Provide the [x, y] coordinate of the cell's center where the given text is located.  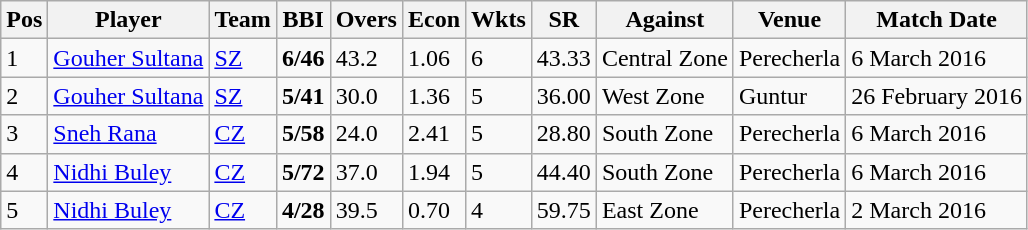
2.41 [434, 134]
30.0 [366, 96]
1.06 [434, 58]
39.5 [366, 210]
1.36 [434, 96]
West Zone [664, 96]
BBI [303, 20]
3 [24, 134]
Player [128, 20]
2 March 2016 [937, 210]
Pos [24, 20]
Match Date [937, 20]
28.80 [564, 134]
Against [664, 20]
Overs [366, 20]
Econ [434, 20]
SR [564, 20]
2 [24, 96]
0.70 [434, 210]
44.40 [564, 172]
1 [24, 58]
Sneh Rana [128, 134]
4/28 [303, 210]
5/58 [303, 134]
43.2 [366, 58]
59.75 [564, 210]
43.33 [564, 58]
Wkts [499, 20]
Venue [789, 20]
5/72 [303, 172]
37.0 [366, 172]
5/41 [303, 96]
6 [499, 58]
36.00 [564, 96]
6/46 [303, 58]
Central Zone [664, 58]
Guntur [789, 96]
1.94 [434, 172]
24.0 [366, 134]
East Zone [664, 210]
Team [243, 20]
26 February 2016 [937, 96]
